Search for the cell housing the specified text and yield its [X, Y] center coordinate. 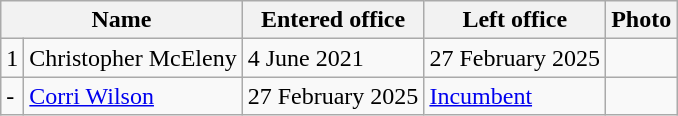
Left office [515, 20]
Christopher McEleny [133, 58]
Name [122, 20]
- [12, 96]
4 June 2021 [333, 58]
1 [12, 58]
Entered office [333, 20]
Photo [642, 20]
Corri Wilson [133, 96]
Incumbent [515, 96]
